Pinpoint the cell where the given text exists, returning its (X, Y) midpoint coordinate. 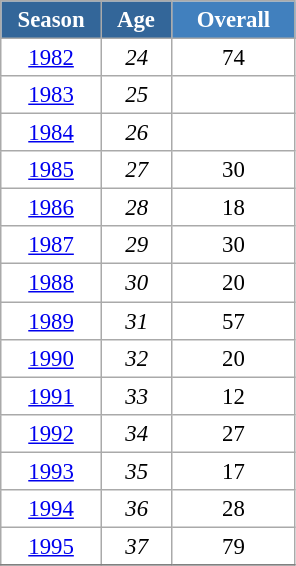
37 (136, 546)
1986 (52, 208)
1985 (52, 170)
33 (136, 396)
74 (234, 58)
18 (234, 208)
1987 (52, 245)
1984 (52, 133)
1994 (52, 509)
Overall (234, 20)
31 (136, 321)
Season (52, 20)
32 (136, 358)
36 (136, 509)
12 (234, 396)
57 (234, 321)
1990 (52, 358)
1995 (52, 546)
17 (234, 471)
24 (136, 58)
1989 (52, 321)
1993 (52, 471)
Age (136, 20)
29 (136, 245)
1992 (52, 433)
1983 (52, 95)
79 (234, 546)
35 (136, 471)
34 (136, 433)
1991 (52, 396)
1988 (52, 283)
1982 (52, 58)
26 (136, 133)
25 (136, 95)
